Search for the cell housing the specified text and yield its [X, Y] center coordinate. 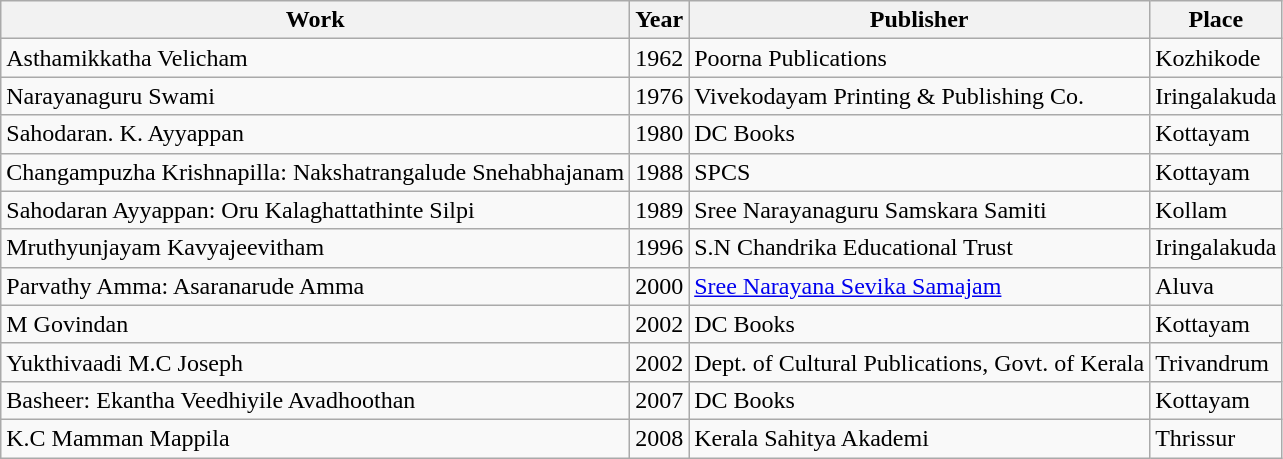
Sahodaran Ayyappan: Oru Kalaghattathinte Silpi [316, 210]
Year [660, 20]
Dept. of Cultural Publications, Govt. of Kerala [920, 362]
SPCS [920, 172]
2008 [660, 438]
Poorna Publications [920, 58]
Kollam [1216, 210]
Work [316, 20]
1976 [660, 96]
Thrissur [1216, 438]
K.C Mamman Mappila [316, 438]
Kerala Sahitya Akademi [920, 438]
1980 [660, 134]
Mruthyunjayam Kavyajeevitham [316, 248]
Sahodaran. K. Ayyappan [316, 134]
Publisher [920, 20]
Changampuzha Krishnapilla: Nakshatrangalude Snehabhajanam [316, 172]
1989 [660, 210]
Vivekodayam Printing & Publishing Co. [920, 96]
Yukthivaadi M.C Joseph [316, 362]
Sree Narayanaguru Samskara Samiti [920, 210]
2007 [660, 400]
Basheer: Ekantha Veedhiyile Avadhoothan [316, 400]
Aluva [1216, 286]
1996 [660, 248]
Asthamikkatha Velicham [316, 58]
Kozhikode [1216, 58]
M Govindan [316, 324]
S.N Chandrika Educational Trust [920, 248]
2000 [660, 286]
Place [1216, 20]
1962 [660, 58]
Trivandrum [1216, 362]
Parvathy Amma: Asaranarude Amma [316, 286]
Narayanaguru Swami [316, 96]
Sree Narayana Sevika Samajam [920, 286]
1988 [660, 172]
